Pinpoint the cell where the given text exists, returning its (X, Y) midpoint coordinate. 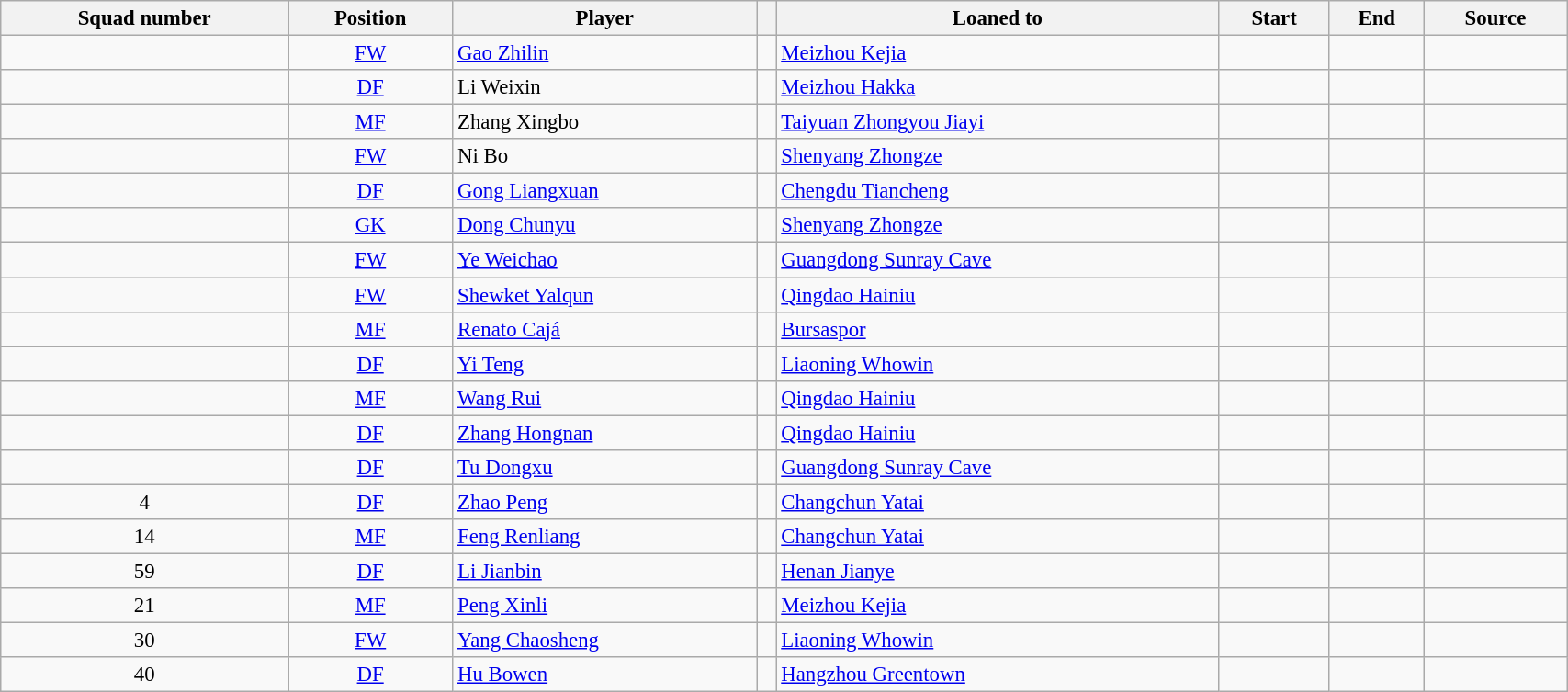
Ye Weichao (604, 260)
Start (1275, 18)
Yang Chaosheng (604, 641)
Peng Xinli (604, 606)
Zhang Hongnan (604, 433)
Ni Bo (604, 156)
Renato Cajá (604, 329)
Dong Chunyu (604, 225)
Li Weixin (604, 87)
Tu Dongxu (604, 468)
Gong Liangxuan (604, 191)
Wang Rui (604, 398)
Taiyuan Zhongyou Jiayi (998, 122)
Bursaspor (998, 329)
Source (1495, 18)
End (1376, 18)
40 (145, 675)
Zhang Xingbo (604, 122)
Li Jianbin (604, 571)
Zhao Peng (604, 502)
Chengdu Tiancheng (998, 191)
30 (145, 641)
Hu Bowen (604, 675)
Gao Zhilin (604, 53)
Shewket Yalqun (604, 295)
4 (145, 502)
Meizhou Hakka (998, 87)
Player (604, 18)
Henan Jianye (998, 571)
Hangzhou Greentown (998, 675)
Position (371, 18)
21 (145, 606)
GK (371, 225)
Loaned to (998, 18)
59 (145, 571)
Squad number (145, 18)
Feng Renliang (604, 537)
14 (145, 537)
Yi Teng (604, 364)
